Determine the [x, y] coordinate at the center of the cell enclosing the given text.  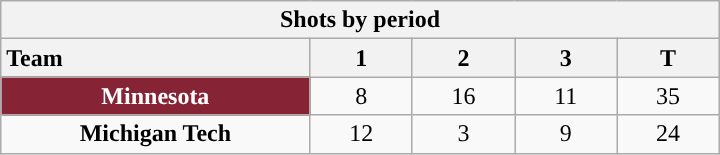
8 [361, 96]
16 [463, 96]
24 [668, 134]
11 [566, 96]
2 [463, 58]
1 [361, 58]
T [668, 58]
35 [668, 96]
12 [361, 134]
9 [566, 134]
Michigan Tech [156, 134]
Team [156, 58]
Minnesota [156, 96]
Shots by period [360, 20]
